Capture the cell that displays the provided text and extract its (x, y) central coordinate. 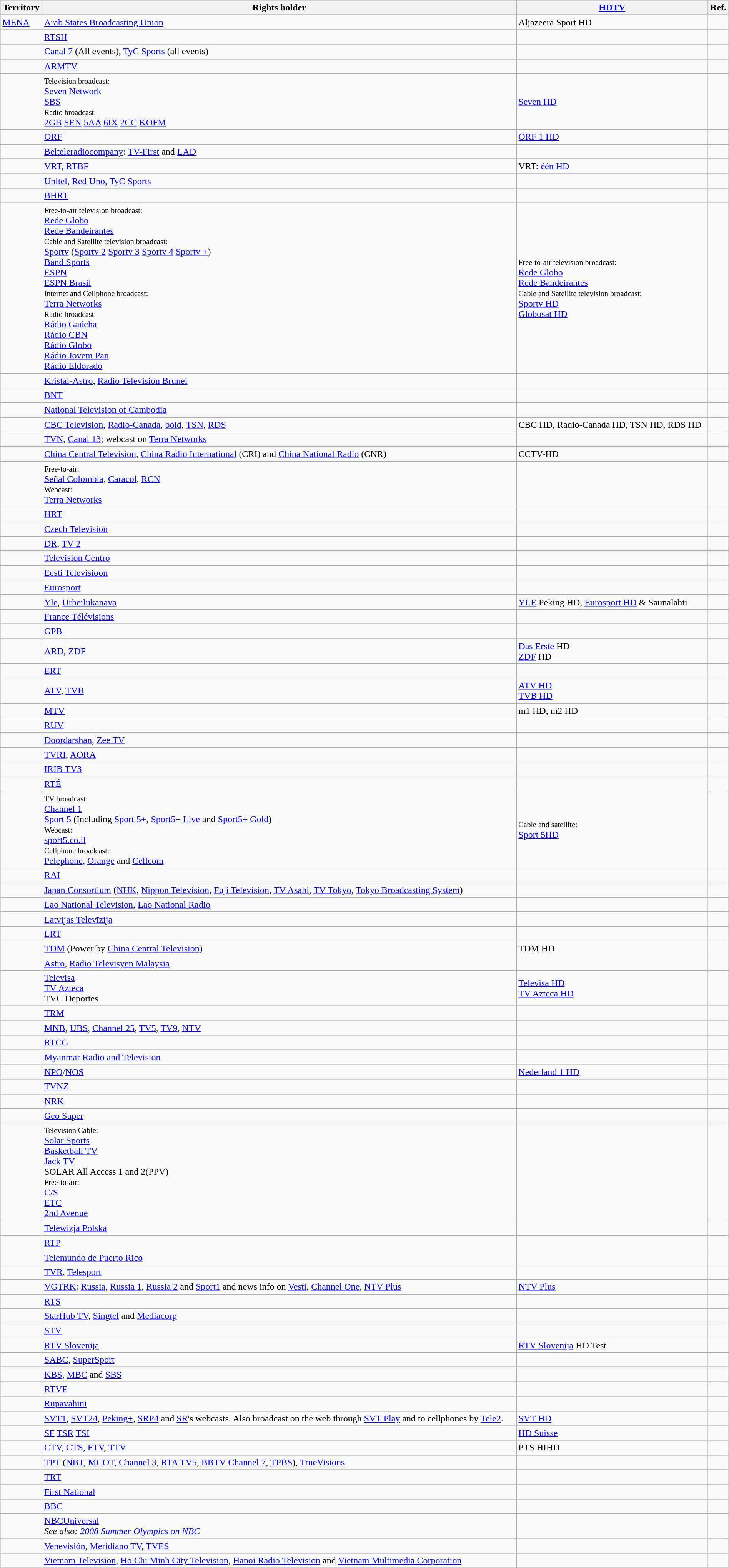
SVT HD (612, 1418)
RAI (279, 875)
Nederland 1 HD (612, 1072)
MENA (22, 22)
Myanmar Radio and Television (279, 1057)
VRT, RTBF (279, 166)
VRT: één HD (612, 166)
TDM (Power by China Central Television) (279, 948)
Cable and satellite:Sport 5HD (612, 830)
Televisa HDTV Azteca HD (612, 988)
Das Erste HDZDF HD (612, 651)
HDTV (612, 8)
STV (279, 1331)
CCTV-HD (612, 454)
IRIB TV3 (279, 769)
TPT (NBT, MCOT, Channel 3, RTA TV5, BBTV Channel 7, TPBS), TrueVisions (279, 1462)
ORF 1 HD (612, 137)
TRM (279, 1013)
RTP (279, 1243)
TelevisaTV AztecaTVC Deportes (279, 988)
RTV Slovenija HD Test (612, 1345)
CTV, CTS, FTV, TTV (279, 1448)
Venevisión, Meridiano TV, TVES (279, 1546)
Yle, Urheilukanava (279, 602)
Ref. (718, 8)
PTS HIHD (612, 1448)
Territory (22, 8)
TRT (279, 1477)
Aljazeera Sport HD (612, 22)
Rupavahini (279, 1404)
Canal 7 (All events), TyC Sports (all events) (279, 52)
SVT1, SVT24, Peking+, SRP4 and SR's webcasts. Also broadcast on the web through SVT Play and to cellphones by Tele2. (279, 1418)
Telemundo de Puerto Rico (279, 1257)
BNT (279, 395)
NTV Plus (612, 1286)
LRT (279, 934)
Free-to-air:Señal Colombia, Caracol, RCNWebcast:Terra Networks (279, 484)
TVNZ (279, 1086)
First National (279, 1491)
Czech Television (279, 529)
SABC, SuperSport (279, 1360)
DR, TV 2 (279, 543)
BHRT (279, 195)
RTSH (279, 37)
Eurosport (279, 587)
Kristal-Astro, Radio Television Brunei (279, 380)
HD Suisse (612, 1433)
RUV (279, 725)
KBS, MBC and SBS (279, 1375)
National Television of Cambodia (279, 410)
Doordarshan, Zee TV (279, 740)
RTV Slovenija (279, 1345)
Astro, Radio Televisyen Malaysia (279, 963)
ATV, TVB (279, 691)
GPB (279, 631)
Eesti Televisioon (279, 573)
Belteleradiocompany: TV-First and LAD (279, 152)
ATV HDTVB HD (612, 691)
VGTRK: Russia, Russia 1, Russia 2 and Sport1 and news info on Vesti, Channel One, NTV Plus (279, 1286)
HRT (279, 514)
RTÉ (279, 784)
Television broadcast:Seven NetworkSBSRadio broadcast: 2GB SEN 5AA 6IX 2CC KOFM (279, 102)
NBCUniversalSee also: 2008 Summer Olympics on NBC (279, 1526)
StarHub TV, Singtel and Mediacorp (279, 1316)
Television Centro (279, 558)
NRK (279, 1101)
RTCG (279, 1043)
Television Cable: Solar SportsBasketball TVJack TVSOLAR All Access 1 and 2(PPV)Free-to-air:C/SETC2nd Avenue (279, 1172)
MTV (279, 711)
MNB, UBS, Channel 25, TV5, TV9, NTV (279, 1028)
CBC Television, Radio-Canada, bold, TSN, RDS (279, 425)
NPO/NOS (279, 1072)
Japan Consortium (NHK, Nippon Television, Fuji Television, TV Asahi, TV Tokyo, Tokyo Broadcasting System) (279, 890)
TVRI, AORA (279, 755)
China Central Television, China Radio International (CRI) and China National Radio (CNR) (279, 454)
YLE Peking HD, Eurosport HD & Saunalahti (612, 602)
France Télévisions (279, 617)
Unitel, Red Uno, TyC Sports (279, 181)
Geo Super (279, 1116)
ARD, ZDF (279, 651)
m1 HD, m2 HD (612, 711)
RTVE (279, 1389)
Vietnam Television, Ho Chi Minh City Television, Hanoi Radio Television and Vietnam Multimedia Corporation (279, 1561)
Seven HD (612, 102)
TVN, Canal 13; webcast on Terra Networks (279, 439)
ARMTV (279, 66)
Telewizja Polska (279, 1228)
Arab States Broadcasting Union (279, 22)
Rights holder (279, 8)
Lao National Television, Lao National Radio (279, 905)
BBC (279, 1506)
ORF (279, 137)
TDM HD (612, 948)
SF TSR TSI (279, 1433)
RTS (279, 1301)
Free-to-air television broadcast:Rede GloboRede BandeirantesCable and Satellite television broadcast:Sportv HDGlobosat HD (612, 288)
TVR, Telesport (279, 1272)
Latvijas Televīzija (279, 919)
CBC HD, Radio-Canada HD, TSN HD, RDS HD (612, 425)
ERT (279, 671)
